Return the [x, y] coordinate for the center point of the cell that contains the specified text.  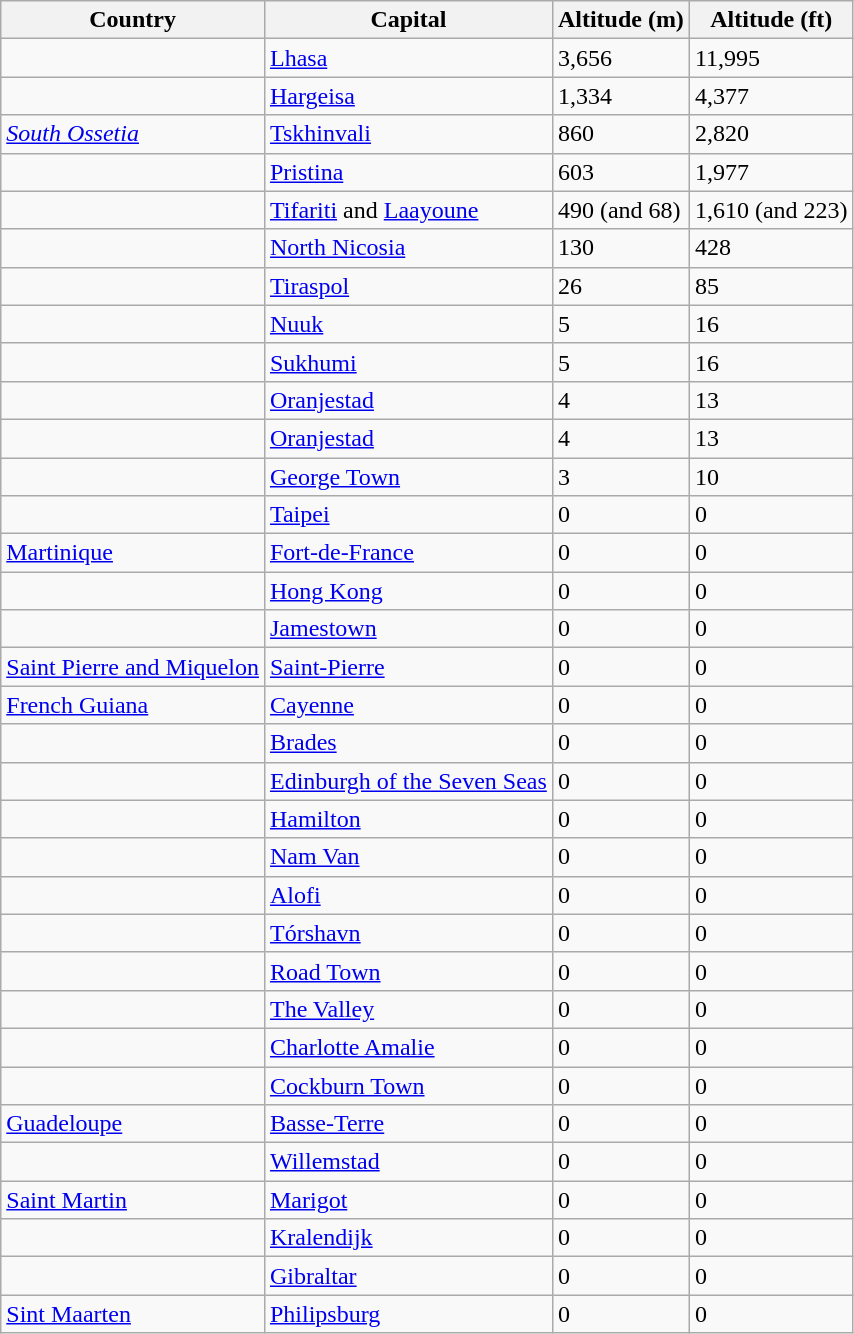
South Ossetia [133, 134]
Hong Kong [408, 591]
10 [771, 477]
French Guiana [133, 705]
Pristina [408, 172]
North Nicosia [408, 248]
Hargeisa [408, 96]
Sukhumi [408, 362]
1,610 (and 223) [771, 210]
Saint Pierre and Miquelon [133, 667]
Tórshavn [408, 933]
2,820 [771, 134]
Willemstad [408, 1162]
Lhasa [408, 58]
Guadeloupe [133, 1124]
Nuuk [408, 324]
Tskhinvali [408, 134]
1,977 [771, 172]
603 [620, 172]
Road Town [408, 971]
Charlotte Amalie [408, 1047]
Cockburn Town [408, 1085]
Altitude (ft) [771, 20]
Cayenne [408, 705]
George Town [408, 477]
Kralendijk [408, 1238]
Country [133, 20]
26 [620, 286]
Edinburgh of the Seven Seas [408, 781]
860 [620, 134]
The Valley [408, 1009]
Martinique [133, 553]
1,334 [620, 96]
4,377 [771, 96]
Marigot [408, 1200]
Gibraltar [408, 1276]
Sint Maarten [133, 1314]
Saint-Pierre [408, 667]
Hamilton [408, 819]
11,995 [771, 58]
Capital [408, 20]
Philipsburg [408, 1314]
3,656 [620, 58]
Jamestown [408, 629]
3 [620, 477]
85 [771, 286]
130 [620, 248]
Fort-de-France [408, 553]
Brades [408, 743]
428 [771, 248]
Nam Van [408, 857]
Taipei [408, 515]
Basse-Terre [408, 1124]
Saint Martin [133, 1200]
Tifariti and Laayoune [408, 210]
Tiraspol [408, 286]
490 (and 68) [620, 210]
Altitude (m) [620, 20]
Alofi [408, 895]
